Identify which cell holds the provided text, then report its [X, Y] central coordinate. 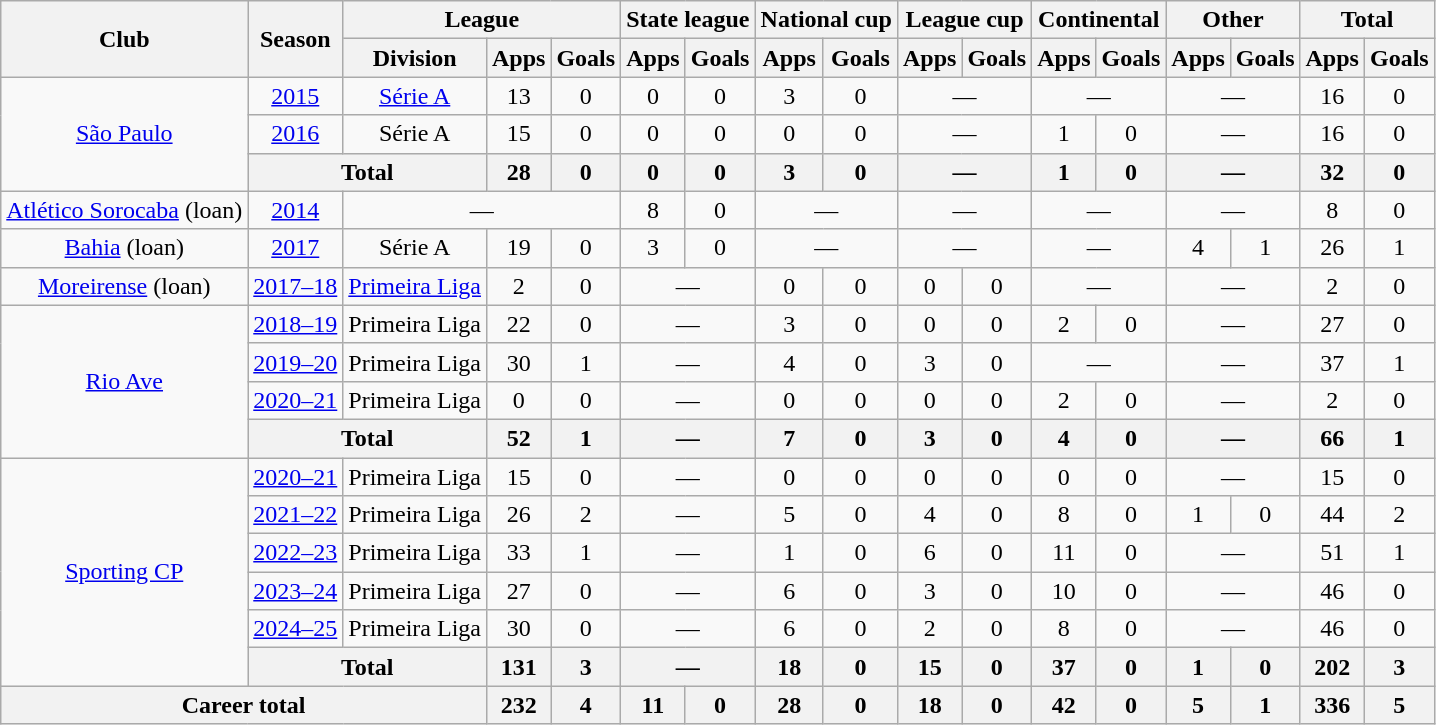
2021–22 [296, 515]
10 [1064, 591]
Rio Ave [124, 381]
2024–25 [296, 629]
Atlético Sorocaba (loan) [124, 210]
202 [1332, 667]
13 [518, 96]
Club [124, 39]
2016 [296, 134]
52 [518, 438]
Career total [244, 705]
2022–23 [296, 553]
League [482, 20]
2014 [296, 210]
2017 [296, 248]
2015 [296, 96]
33 [518, 553]
44 [1332, 515]
National cup [826, 20]
19 [518, 248]
Sporting CP [124, 572]
State league [688, 20]
66 [1332, 438]
São Paulo [124, 134]
22 [518, 324]
51 [1332, 553]
Other [1233, 20]
League cup [964, 20]
Season [296, 39]
2017–18 [296, 286]
42 [1064, 705]
Moreirense (loan) [124, 286]
Bahia (loan) [124, 248]
2023–24 [296, 591]
Continental [1099, 20]
7 [789, 438]
Division [415, 58]
2018–19 [296, 324]
32 [1332, 172]
131 [518, 667]
336 [1332, 705]
232 [518, 705]
2019–20 [296, 362]
